Return (X, Y) of the center of cell containing provided text 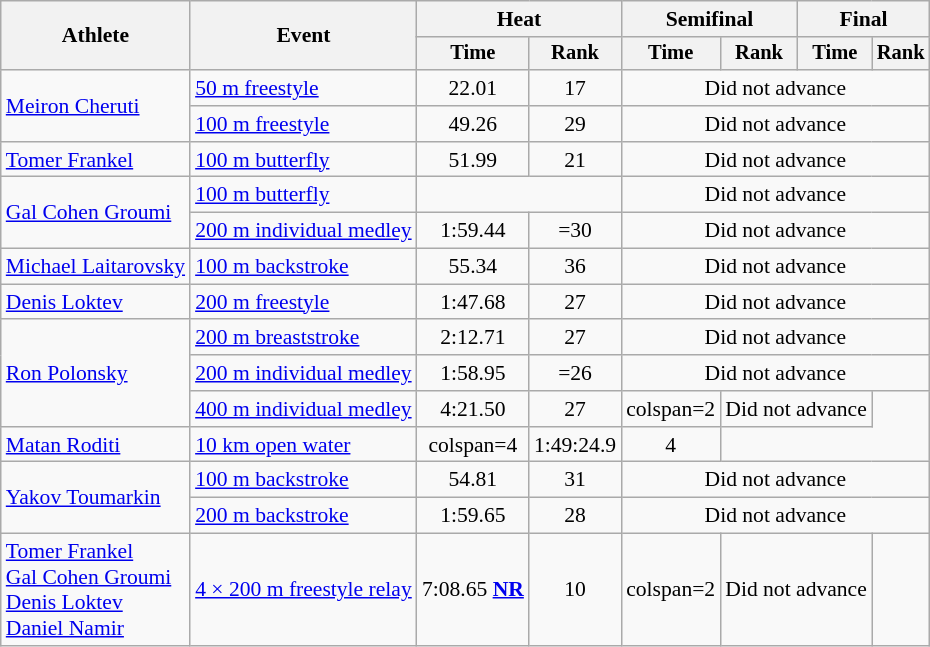
4 (670, 445)
Gal Cohen Groumi (96, 212)
2:12.71 (473, 338)
400 m individual medley (304, 409)
36 (575, 267)
1:59.44 (473, 231)
1:58.95 (473, 373)
Final (864, 19)
17 (575, 88)
Denis Loktev (96, 302)
Ron Polonsky (96, 374)
200 m freestyle (304, 302)
50 m freestyle (304, 88)
1:49:24.9 (575, 445)
49.26 (473, 124)
55.34 (473, 267)
200 m backstroke (304, 516)
Meiron Cheruti (96, 106)
10 (575, 590)
Semifinal (710, 19)
10 km open water (304, 445)
100 m freestyle (304, 124)
28 (575, 516)
Event (304, 36)
22.01 (473, 88)
Yakov Toumarkin (96, 498)
Matan Roditi (96, 445)
Tomer Frankel (96, 160)
54.81 (473, 480)
Tomer FrankelGal Cohen GroumiDenis LoktevDaniel Namir (96, 590)
1:59.65 (473, 516)
=30 (575, 231)
7:08.65 NR (473, 590)
4:21.50 (473, 409)
21 (575, 160)
31 (575, 480)
=26 (575, 373)
200 m breaststroke (304, 338)
Michael Laitarovsky (96, 267)
29 (575, 124)
colspan=4 (473, 445)
Heat (519, 19)
1:47.68 (473, 302)
51.99 (473, 160)
Athlete (96, 36)
4 × 200 m freestyle relay (304, 590)
